For the text-containing cell, return its midpoint in [X, Y] coordinate format. 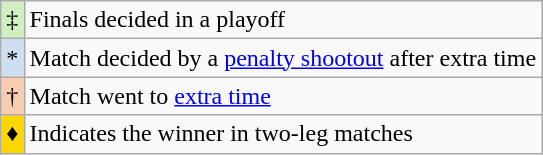
Finals decided in a playoff [283, 20]
Match went to extra time [283, 96]
♦ [12, 134]
Indicates the winner in two-leg matches [283, 134]
‡ [12, 20]
* [12, 58]
Match decided by a penalty shootout after extra time [283, 58]
† [12, 96]
